Capture the cell that displays the provided text and extract its (X, Y) central coordinate. 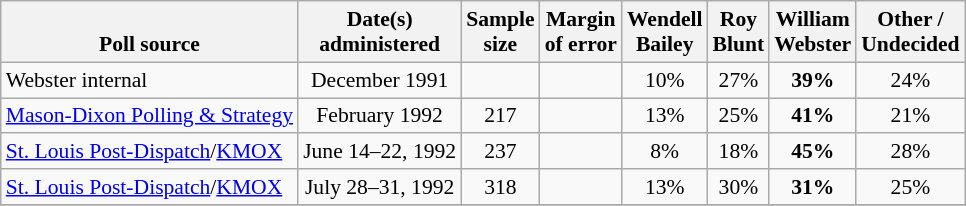
10% (665, 80)
8% (665, 152)
18% (739, 152)
237 (500, 152)
Marginof error (581, 32)
28% (910, 152)
February 1992 (380, 116)
27% (739, 80)
45% (812, 152)
December 1991 (380, 80)
Other /Undecided (910, 32)
WilliamWebster (812, 32)
31% (812, 187)
Poll source (150, 32)
Samplesize (500, 32)
Mason-Dixon Polling & Strategy (150, 116)
41% (812, 116)
July 28–31, 1992 (380, 187)
318 (500, 187)
21% (910, 116)
Date(s)administered (380, 32)
217 (500, 116)
24% (910, 80)
Webster internal (150, 80)
39% (812, 80)
RoyBlunt (739, 32)
WendellBailey (665, 32)
June 14–22, 1992 (380, 152)
30% (739, 187)
